Determine the [x, y] coordinate at the center of the cell enclosing the given text.  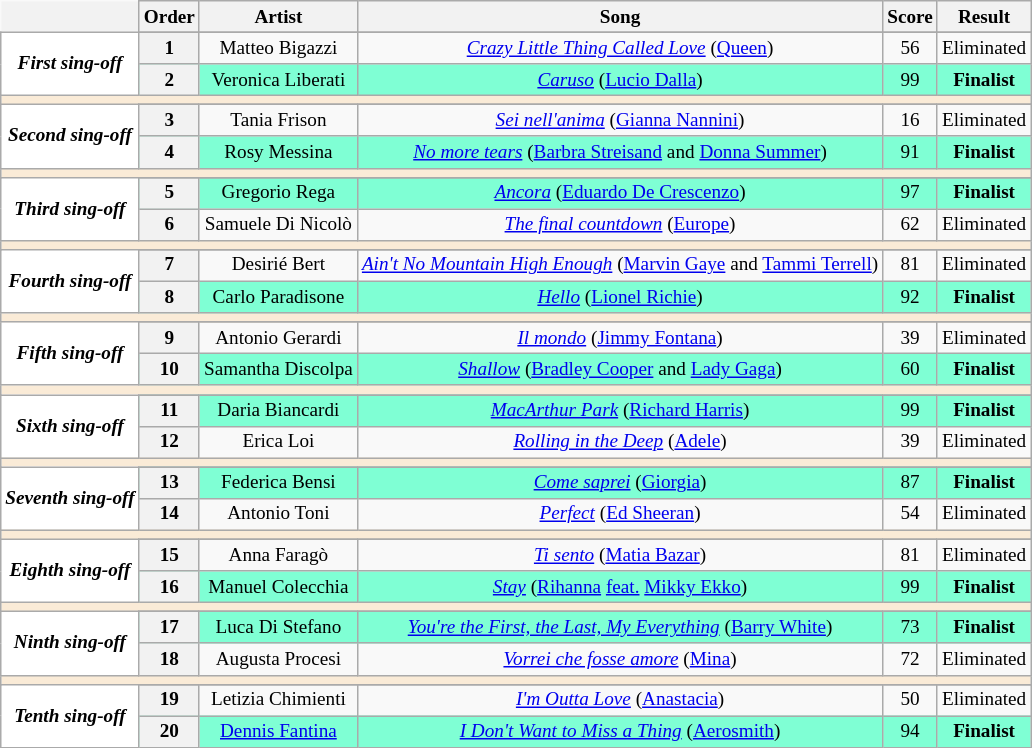
Ti sento (Matia Bazar) [620, 555]
Desirié Bert [278, 265]
Antonio Gerardi [278, 338]
13 [169, 483]
10 [169, 370]
I'm Outta Love (Anastacia) [620, 700]
19 [169, 700]
60 [910, 370]
Crazy Little Thing Called Love (Queen) [620, 48]
Artist [278, 17]
Fifth sing-off [70, 354]
72 [910, 659]
6 [169, 225]
Manuel Colecchia [278, 587]
Song [620, 17]
50 [910, 700]
Caruso (Lucio Dalla) [620, 80]
Matteo Bigazzi [278, 48]
7 [169, 265]
You're the First, the Last, My Everything (Barry White) [620, 628]
Anna Faragò [278, 555]
87 [910, 483]
Federica Bensi [278, 483]
The final countdown (Europe) [620, 225]
Antonio Toni [278, 514]
Score [910, 17]
Fourth sing-off [70, 280]
9 [169, 338]
Daria Biancardi [278, 410]
11 [169, 410]
14 [169, 514]
8 [169, 297]
Sixth sing-off [70, 426]
12 [169, 442]
Tania Frison [278, 121]
Hello (Lionel Richie) [620, 297]
62 [910, 225]
Eighth sing-off [70, 570]
Ninth sing-off [70, 644]
Sei nell'anima (Gianna Nannini) [620, 121]
Ain't No Mountain High Enough (Marvin Gaye and Tammi Terrell) [620, 265]
Perfect (Ed Sheeran) [620, 514]
Dennis Fantina [278, 732]
92 [910, 297]
Ancora (Eduardo De Crescenzo) [620, 193]
73 [910, 628]
54 [910, 514]
Veronica Liberati [278, 80]
I Don't Want to Miss a Thing (Aerosmith) [620, 732]
Carlo Paradisone [278, 297]
Luca Di Stefano [278, 628]
Shallow (Bradley Cooper and Lady Gaga) [620, 370]
Samantha Discolpa [278, 370]
Come saprei (Giorgia) [620, 483]
97 [910, 193]
Rosy Messina [278, 152]
Gregorio Rega [278, 193]
Letizia Chimienti [278, 700]
Seventh sing-off [70, 498]
20 [169, 732]
1 [169, 48]
MacArthur Park (Richard Harris) [620, 410]
Il mondo (Jimmy Fontana) [620, 338]
No more tears (Barbra Streisand and Donna Summer) [620, 152]
91 [910, 152]
17 [169, 628]
4 [169, 152]
Augusta Procesi [278, 659]
Order [169, 17]
Result [984, 17]
Tenth sing-off [70, 716]
First sing-off [70, 64]
Stay (Rihanna feat. Mikky Ekko) [620, 587]
Rolling in the Deep (Adele) [620, 442]
15 [169, 555]
Erica Loi [278, 442]
Third sing-off [70, 208]
Second sing-off [70, 136]
18 [169, 659]
56 [910, 48]
3 [169, 121]
2 [169, 80]
94 [910, 732]
Samuele Di Nicolò [278, 225]
5 [169, 193]
Vorrei che fosse amore (Mina) [620, 659]
